Return the (x, y) coordinate for the center point of the cell that contains the specified text.  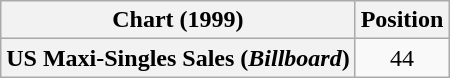
Position (402, 20)
Chart (1999) (178, 20)
44 (402, 58)
US Maxi-Singles Sales (Billboard) (178, 58)
